Find where the given text appears and provide that cell's center as [X, Y] coordinate. 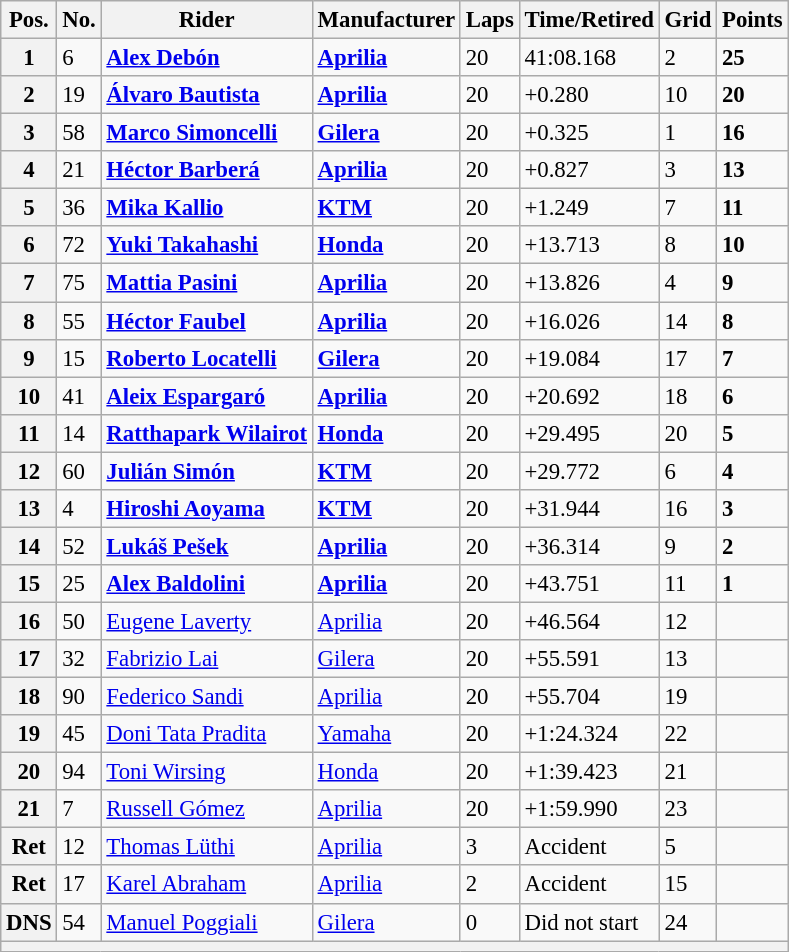
+1:24.324 [589, 734]
+31.944 [589, 509]
Mika Kallio [206, 208]
Fabrizio Lai [206, 659]
94 [79, 772]
Time/Retired [589, 20]
Alex Baldolini [206, 584]
0 [490, 922]
Karel Abraham [206, 885]
Eugene Laverty [206, 621]
55 [79, 321]
90 [79, 697]
Aleix Espargaró [206, 396]
+1:39.423 [589, 772]
22 [688, 734]
Héctor Barberá [206, 170]
+20.692 [589, 396]
+13.713 [589, 245]
+55.591 [589, 659]
Yuki Takahashi [206, 245]
Rider [206, 20]
+43.751 [589, 584]
41:08.168 [589, 58]
23 [688, 809]
52 [79, 546]
Laps [490, 20]
Manuel Poggiali [206, 922]
75 [79, 283]
+46.564 [589, 621]
Mattia Pasini [206, 283]
No. [79, 20]
Russell Gómez [206, 809]
Ratthapark Wilairot [206, 433]
Héctor Faubel [206, 321]
50 [79, 621]
Lukáš Pešek [206, 546]
+1:59.990 [589, 809]
DNS [29, 922]
+0.827 [589, 170]
Hiroshi Aoyama [206, 509]
+0.325 [589, 133]
+29.495 [589, 433]
Yamaha [386, 734]
Marco Simoncelli [206, 133]
54 [79, 922]
36 [79, 208]
+55.704 [589, 697]
Federico Sandi [206, 697]
58 [79, 133]
+13.826 [589, 283]
+16.026 [589, 321]
+19.084 [589, 358]
32 [79, 659]
Doni Tata Pradita [206, 734]
41 [79, 396]
Álvaro Bautista [206, 95]
Toni Wirsing [206, 772]
45 [79, 734]
+1.249 [589, 208]
+36.314 [589, 546]
60 [79, 471]
Pos. [29, 20]
72 [79, 245]
Grid [688, 20]
Manufacturer [386, 20]
Points [752, 20]
Alex Debón [206, 58]
+0.280 [589, 95]
+29.772 [589, 471]
Thomas Lüthi [206, 847]
Did not start [589, 922]
Roberto Locatelli [206, 358]
Julián Simón [206, 471]
24 [688, 922]
